Search for the cell housing the specified text and yield its (X, Y) center coordinate. 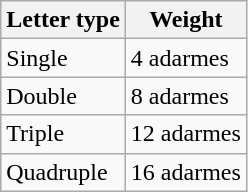
8 adarmes (186, 96)
Single (64, 58)
Triple (64, 134)
Double (64, 96)
16 adarmes (186, 172)
12 adarmes (186, 134)
Weight (186, 20)
4 adarmes (186, 58)
Letter type (64, 20)
Quadruple (64, 172)
